Search for the cell housing the specified text and yield its (x, y) center coordinate. 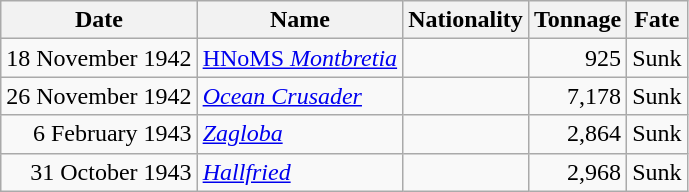
Date (99, 20)
Fate (657, 20)
26 November 1942 (99, 96)
Ocean Crusader (300, 96)
Nationality (466, 20)
Hallfried (300, 172)
6 February 1943 (99, 134)
925 (577, 58)
Name (300, 20)
18 November 1942 (99, 58)
Tonnage (577, 20)
Zagloba (300, 134)
HNoMS Montbretia (300, 58)
2,864 (577, 134)
31 October 1943 (99, 172)
2,968 (577, 172)
7,178 (577, 96)
